Provide the (x, y) coordinate of the cell's center where the given text is located.  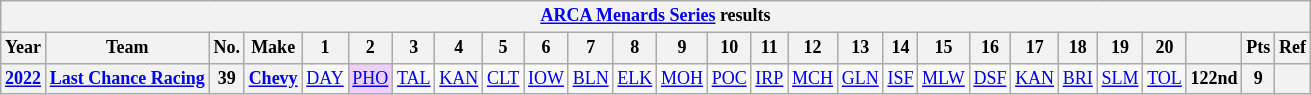
PHO (370, 78)
2 (370, 48)
GLN (860, 78)
2022 (24, 78)
39 (226, 78)
MOH (682, 78)
4 (459, 48)
DAY (325, 78)
12 (813, 48)
BRI (1078, 78)
POC (729, 78)
11 (770, 48)
8 (635, 48)
Team (127, 48)
15 (944, 48)
6 (546, 48)
Ref (1293, 48)
ISF (900, 78)
18 (1078, 48)
Make (273, 48)
3 (414, 48)
1 (325, 48)
CLT (504, 78)
Chevy (273, 78)
122nd (1214, 78)
DSF (990, 78)
IOW (546, 78)
14 (900, 48)
ARCA Menards Series results (656, 16)
17 (1035, 48)
IRP (770, 78)
13 (860, 48)
MLW (944, 78)
16 (990, 48)
10 (729, 48)
ELK (635, 78)
SLM (1120, 78)
20 (1164, 48)
MCH (813, 78)
TAL (414, 78)
19 (1120, 48)
Year (24, 48)
5 (504, 48)
No. (226, 48)
TOL (1164, 78)
BLN (590, 78)
7 (590, 48)
Last Chance Racing (127, 78)
Pts (1258, 48)
